Extract the (X, Y) coordinate from the center of the cell holding the provided text.  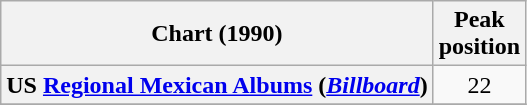
Chart (1990) (217, 34)
22 (479, 85)
Peakposition (479, 34)
US Regional Mexican Albums (Billboard) (217, 85)
